Return (x, y) of the center of cell containing provided text 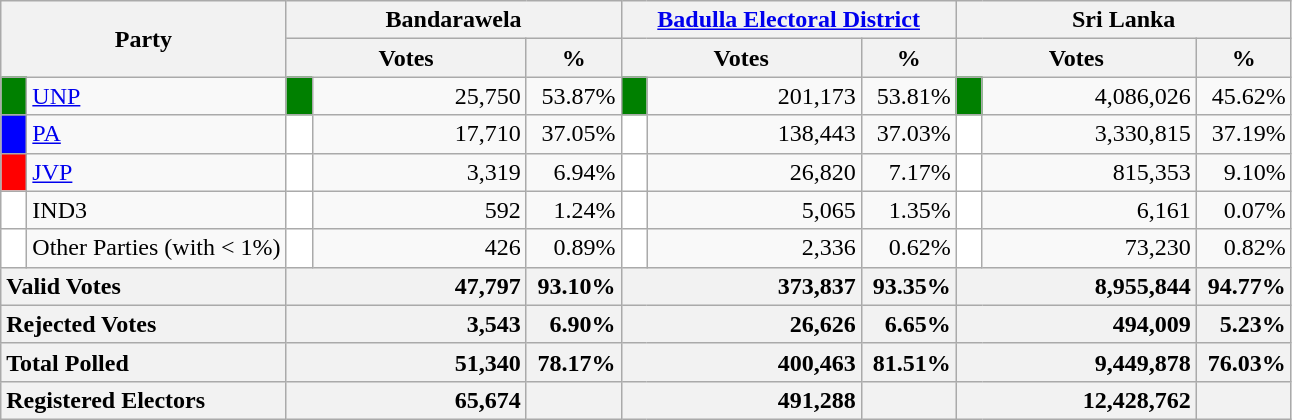
JVP (156, 172)
PA (156, 134)
6.65% (908, 324)
Valid Votes (144, 286)
0.62% (908, 248)
37.05% (574, 134)
26,626 (741, 324)
93.10% (574, 286)
201,173 (754, 96)
Bandarawela (454, 20)
426 (419, 248)
4,086,026 (1089, 96)
53.81% (908, 96)
9,449,878 (1076, 362)
491,288 (741, 400)
47,797 (406, 286)
0.89% (574, 248)
6.94% (574, 172)
81.51% (908, 362)
592 (419, 210)
9.10% (1244, 172)
0.82% (1244, 248)
3,319 (419, 172)
IND3 (156, 210)
37.19% (1244, 134)
25,750 (419, 96)
373,837 (741, 286)
51,340 (406, 362)
1.35% (908, 210)
Other Parties (with < 1%) (156, 248)
Registered Electors (144, 400)
73,230 (1089, 248)
45.62% (1244, 96)
78.17% (574, 362)
Party (144, 39)
494,009 (1076, 324)
Rejected Votes (144, 324)
6,161 (1089, 210)
7.17% (908, 172)
2,336 (754, 248)
5.23% (1244, 324)
1.24% (574, 210)
65,674 (406, 400)
138,443 (754, 134)
0.07% (1244, 210)
UNP (156, 96)
94.77% (1244, 286)
3,330,815 (1089, 134)
6.90% (574, 324)
76.03% (1244, 362)
53.87% (574, 96)
26,820 (754, 172)
8,955,844 (1076, 286)
400,463 (741, 362)
Sri Lanka (1124, 20)
12,428,762 (1076, 400)
815,353 (1089, 172)
37.03% (908, 134)
Total Polled (144, 362)
3,543 (406, 324)
93.35% (908, 286)
17,710 (419, 134)
5,065 (754, 210)
Badulla Electoral District (788, 20)
